From the cell containing the given text, extract its center point as (X, Y) coordinate. 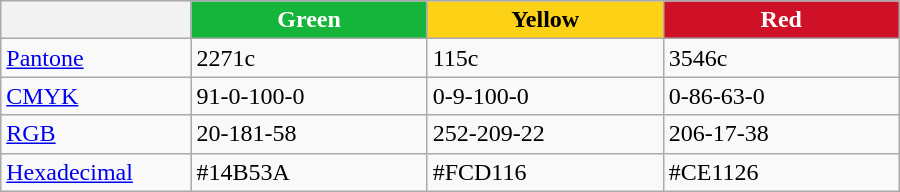
3546c (781, 58)
115c (545, 58)
Pantone (96, 58)
0-86-63-0 (781, 96)
20-181-58 (309, 134)
Red (781, 20)
#FCD116 (545, 172)
RGB (96, 134)
2271c (309, 58)
0-9-100-0 (545, 96)
Yellow (545, 20)
CMYK (96, 96)
#CE1126 (781, 172)
Hexadecimal (96, 172)
91-0-100-0 (309, 96)
252-209-22 (545, 134)
Green (309, 20)
206-17-38 (781, 134)
#14B53A (309, 172)
